Output the [X, Y] coordinate of the center of the cell containing the given text.  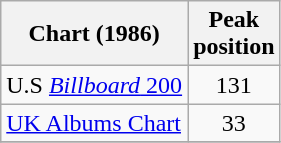
Chart (1986) [94, 34]
Peakposition [234, 34]
131 [234, 85]
33 [234, 123]
UK Albums Chart [94, 123]
U.S Billboard 200 [94, 85]
